Pinpoint the cell where the given text exists, returning its [X, Y] midpoint coordinate. 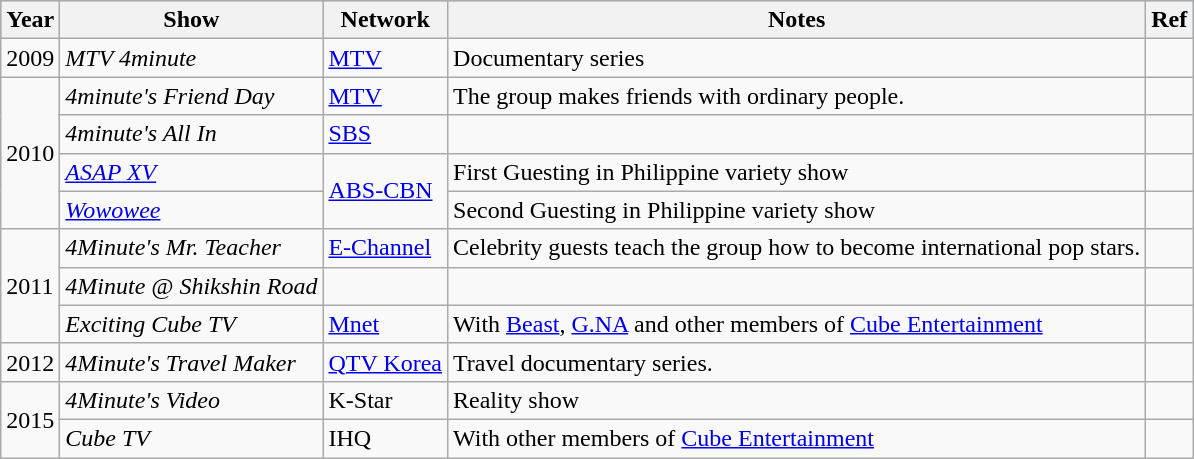
2011 [30, 286]
IHQ [386, 438]
Show [192, 20]
Exciting Cube TV [192, 324]
ABS-CBN [386, 191]
Reality show [797, 400]
2015 [30, 419]
ASAP XV [192, 172]
Cube TV [192, 438]
Ref [1170, 20]
With other members of Cube Entertainment [797, 438]
First Guesting in Philippine variety show [797, 172]
QTV Korea [386, 362]
4Minute @ Shikshin Road [192, 286]
4Minute's Travel Maker [192, 362]
4minute's All In [192, 134]
SBS [386, 134]
K-Star [386, 400]
2012 [30, 362]
2009 [30, 58]
Wowowee [192, 210]
MTV 4minute [192, 58]
Documentary series [797, 58]
4minute's Friend Day [192, 96]
Year [30, 20]
E-Channel [386, 248]
Celebrity guests teach the group how to become international pop stars. [797, 248]
Travel documentary series. [797, 362]
Second Guesting in Philippine variety show [797, 210]
2010 [30, 153]
4Minute's Mr. Teacher [192, 248]
Mnet [386, 324]
Notes [797, 20]
The group makes friends with ordinary people. [797, 96]
With Beast, G.NA and other members of Cube Entertainment [797, 324]
Network [386, 20]
4Minute's Video [192, 400]
